Return (X, Y) of the center of cell containing provided text 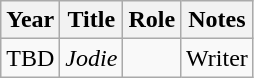
Year (30, 20)
TBD (30, 58)
Title (92, 20)
Role (152, 20)
Writer (218, 58)
Jodie (92, 58)
Notes (218, 20)
